Locate the cell with the specified text and output its (x, y) center coordinate. 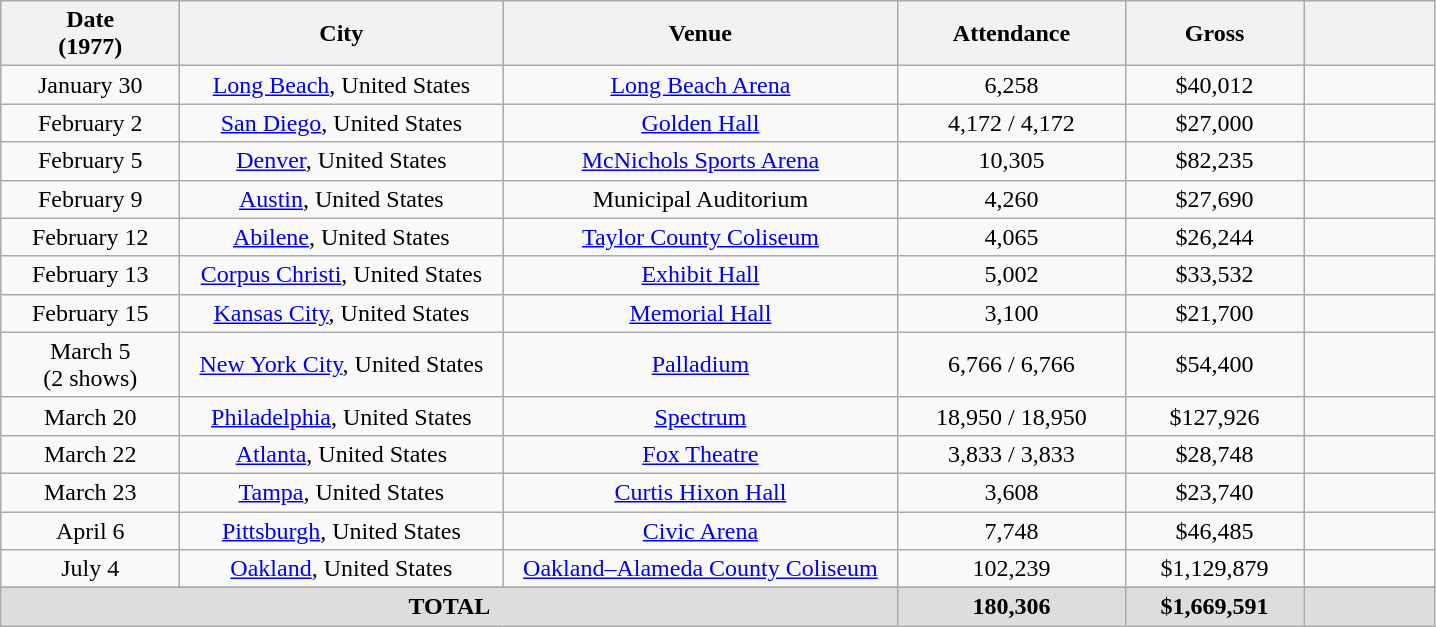
Memorial Hall (700, 313)
Venue (700, 34)
Oakland, United States (342, 569)
3,833 / 3,833 (1012, 454)
Municipal Auditorium (700, 199)
Civic Arena (700, 531)
$40,012 (1214, 85)
$33,532 (1214, 275)
Golden Hall (700, 123)
$27,690 (1214, 199)
Date(1977) (90, 34)
7,748 (1012, 531)
$54,400 (1214, 364)
February 5 (90, 161)
$23,740 (1214, 492)
$46,485 (1214, 531)
$82,235 (1214, 161)
Philadelphia, United States (342, 416)
Long Beach, United States (342, 85)
Corpus Christi, United States (342, 275)
Atlanta, United States (342, 454)
4,260 (1012, 199)
$21,700 (1214, 313)
180,306 (1012, 607)
Fox Theatre (700, 454)
18,950 / 18,950 (1012, 416)
Long Beach Arena (700, 85)
$27,000 (1214, 123)
February 12 (90, 237)
April 6 (90, 531)
February 13 (90, 275)
Taylor County Coliseum (700, 237)
Oakland–Alameda County Coliseum (700, 569)
5,002 (1012, 275)
March 23 (90, 492)
Spectrum (700, 416)
San Diego, United States (342, 123)
Kansas City, United States (342, 313)
10,305 (1012, 161)
Palladium (700, 364)
102,239 (1012, 569)
3,608 (1012, 492)
February 15 (90, 313)
March 22 (90, 454)
Exhibit Hall (700, 275)
Abilene, United States (342, 237)
City (342, 34)
Attendance (1012, 34)
6,258 (1012, 85)
February 2 (90, 123)
4,065 (1012, 237)
$1,669,591 (1214, 607)
6,766 / 6,766 (1012, 364)
3,100 (1012, 313)
January 30 (90, 85)
Austin, United States (342, 199)
New York City, United States (342, 364)
Gross (1214, 34)
$28,748 (1214, 454)
July 4 (90, 569)
February 9 (90, 199)
Denver, United States (342, 161)
$26,244 (1214, 237)
$127,926 (1214, 416)
March 20 (90, 416)
Curtis Hixon Hall (700, 492)
McNichols Sports Arena (700, 161)
4,172 / 4,172 (1012, 123)
Pittsburgh, United States (342, 531)
$1,129,879 (1214, 569)
TOTAL (450, 607)
March 5(2 shows) (90, 364)
Tampa, United States (342, 492)
